Locate the cell with the specified text and output its [X, Y] center coordinate. 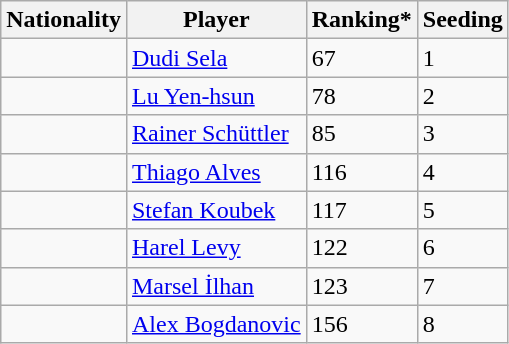
67 [362, 58]
Thiago Alves [216, 172]
123 [362, 286]
7 [462, 286]
116 [362, 172]
6 [462, 248]
117 [362, 210]
Alex Bogdanovic [216, 324]
Marsel İlhan [216, 286]
Stefan Koubek [216, 210]
78 [362, 96]
1 [462, 58]
156 [362, 324]
122 [362, 248]
Harel Levy [216, 248]
4 [462, 172]
Player [216, 20]
3 [462, 134]
Seeding [462, 20]
85 [362, 134]
Lu Yen-hsun [216, 96]
Dudi Sela [216, 58]
8 [462, 324]
Rainer Schüttler [216, 134]
Nationality [64, 20]
Ranking* [362, 20]
2 [462, 96]
5 [462, 210]
